Return (x, y) of the center of cell containing provided text 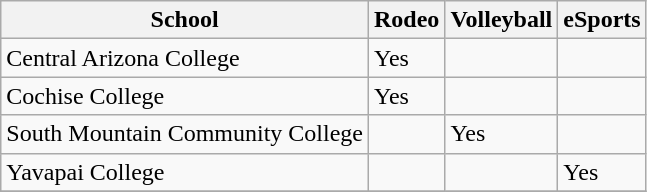
eSports (602, 20)
Central Arizona College (185, 58)
Yavapai College (185, 172)
School (185, 20)
South Mountain Community College (185, 134)
Cochise College (185, 96)
Volleyball (502, 20)
Rodeo (406, 20)
